Output the [x, y] coordinate of the center of the cell containing the given text.  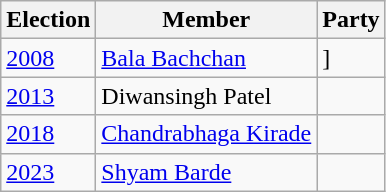
Chandrabhaga Kirade [206, 134]
Member [206, 20]
Election [48, 20]
] [351, 58]
2018 [48, 134]
2008 [48, 58]
Party [351, 20]
Diwansingh Patel [206, 96]
Bala Bachchan [206, 58]
2013 [48, 96]
Shyam Barde [206, 172]
2023 [48, 172]
